Provide the [X, Y] coordinate of the cell's center where the given text is located.  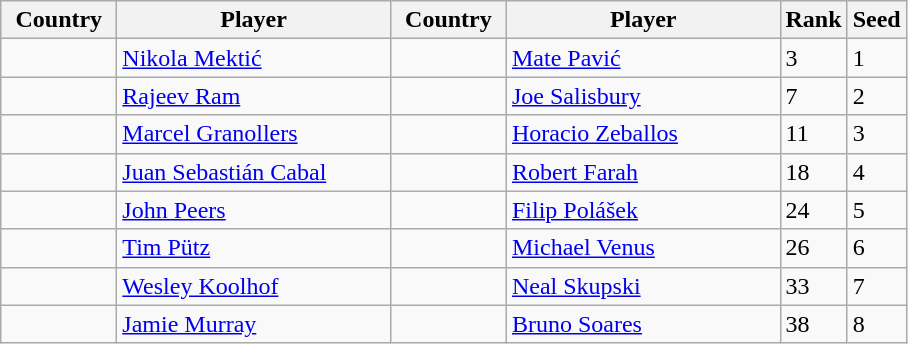
Rank [814, 20]
Neal Skupski [643, 286]
Wesley Koolhof [254, 286]
8 [876, 324]
Jamie Murray [254, 324]
Seed [876, 20]
Juan Sebastián Cabal [254, 172]
Rajeev Ram [254, 96]
2 [876, 96]
1 [876, 58]
Marcel Granollers [254, 134]
11 [814, 134]
Michael Venus [643, 248]
5 [876, 210]
John Peers [254, 210]
18 [814, 172]
Bruno Soares [643, 324]
33 [814, 286]
38 [814, 324]
26 [814, 248]
Nikola Mektić [254, 58]
Mate Pavić [643, 58]
24 [814, 210]
Joe Salisbury [643, 96]
Tim Pütz [254, 248]
Filip Polášek [643, 210]
4 [876, 172]
Horacio Zeballos [643, 134]
Robert Farah [643, 172]
6 [876, 248]
